For the text-containing cell, return its midpoint in [x, y] coordinate format. 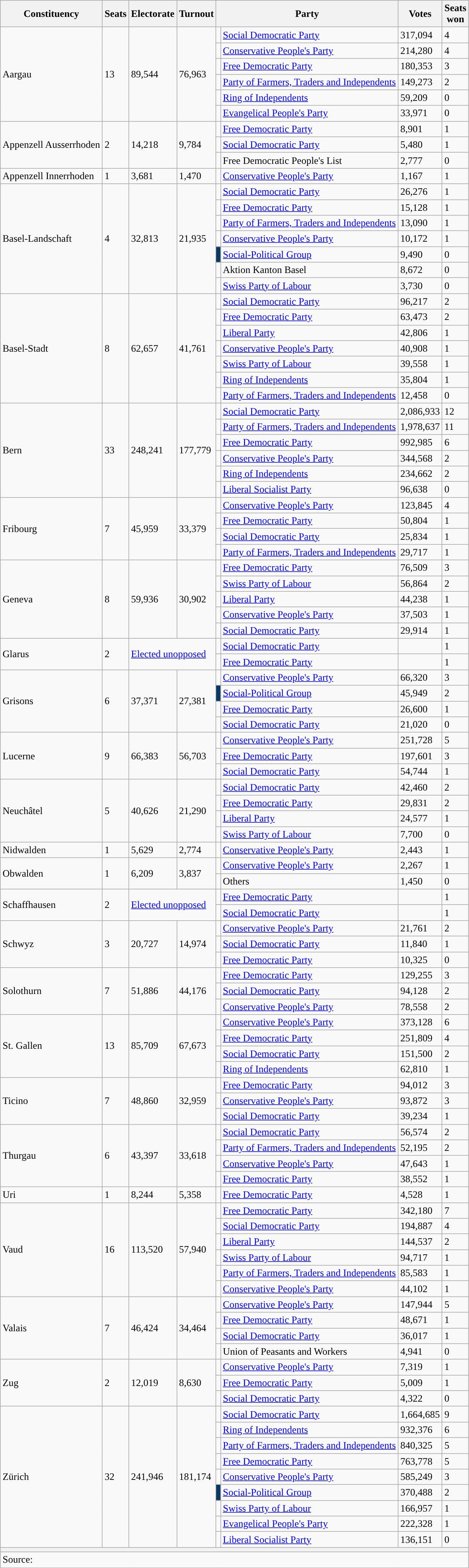
Zürich [51, 1477]
932,376 [420, 1430]
35,804 [420, 380]
14,974 [196, 944]
33,971 [420, 113]
8,630 [196, 1383]
59,936 [153, 599]
992,985 [420, 442]
52,195 [420, 1148]
10,172 [420, 239]
4,528 [420, 1195]
585,249 [420, 1477]
251,809 [420, 1038]
Lucerne [51, 756]
4,941 [420, 1351]
Turnout [196, 14]
56,864 [420, 583]
21,290 [196, 811]
48,671 [420, 1320]
21,020 [420, 725]
Seatswon [455, 14]
15,128 [420, 207]
63,473 [420, 317]
763,778 [420, 1461]
Grisons [51, 701]
12 [455, 411]
151,500 [420, 1054]
8,672 [420, 270]
44,102 [420, 1289]
76,963 [196, 74]
57,940 [196, 1249]
24,577 [420, 819]
12,019 [153, 1383]
89,544 [153, 74]
Nidwalden [51, 850]
66,383 [153, 756]
25,834 [420, 537]
85,709 [153, 1046]
41,761 [196, 348]
5,480 [420, 145]
373,128 [420, 1022]
3,837 [196, 873]
37,503 [420, 615]
40,908 [420, 348]
39,558 [420, 364]
94,717 [420, 1258]
20,727 [153, 944]
Vaud [51, 1249]
Obwalden [51, 873]
30,902 [196, 599]
136,151 [420, 1540]
Glarus [51, 654]
8,901 [420, 129]
Others [310, 881]
2,774 [196, 850]
Uri [51, 1195]
Appenzell Ausserrhoden [51, 145]
1,167 [420, 176]
29,831 [420, 803]
9,490 [420, 254]
44,176 [196, 991]
Constituency [51, 14]
113,520 [153, 1249]
Ticino [51, 1101]
96,638 [420, 490]
33,379 [196, 529]
370,488 [420, 1493]
32 [115, 1477]
Appenzell Innerrhoden [51, 176]
1,978,637 [420, 427]
1,470 [196, 176]
10,325 [420, 960]
26,276 [420, 191]
62,657 [153, 348]
Thurgau [51, 1155]
37,371 [153, 701]
42,806 [420, 333]
36,017 [420, 1336]
149,273 [420, 82]
344,568 [420, 458]
2,443 [420, 850]
4,322 [420, 1398]
181,174 [196, 1477]
67,673 [196, 1046]
32,959 [196, 1101]
66,320 [420, 677]
Aargau [51, 74]
Neuchâtel [51, 811]
Fribourg [51, 529]
78,558 [420, 1007]
147,944 [420, 1304]
14,218 [153, 145]
Valais [51, 1328]
194,887 [420, 1226]
11 [455, 427]
85,583 [420, 1273]
47,643 [420, 1163]
76,509 [420, 568]
2,777 [420, 160]
197,601 [420, 756]
21,935 [196, 238]
56,574 [420, 1132]
Basel-Stadt [51, 348]
Solothurn [51, 991]
Union of Peasants and Workers [310, 1351]
Schwyz [51, 944]
6,209 [153, 873]
Electorate [153, 14]
123,845 [420, 505]
21,761 [420, 928]
29,717 [420, 552]
11,840 [420, 944]
33 [115, 450]
248,241 [153, 450]
62,810 [420, 1069]
12,458 [420, 395]
Source: [235, 1560]
Party [307, 14]
St. Gallen [51, 1046]
51,886 [153, 991]
96,217 [420, 301]
50,804 [420, 521]
29,914 [420, 630]
Votes [420, 14]
54,744 [420, 772]
166,957 [420, 1508]
38,552 [420, 1179]
Aktion Kanton Basel [310, 270]
251,728 [420, 740]
144,537 [420, 1242]
7,700 [420, 834]
3,681 [153, 176]
840,325 [420, 1445]
241,946 [153, 1477]
342,180 [420, 1210]
1,450 [420, 881]
45,949 [420, 693]
9,784 [196, 145]
34,464 [196, 1328]
59,209 [420, 98]
129,255 [420, 975]
2,086,933 [420, 411]
Geneva [51, 599]
94,012 [420, 1085]
214,280 [420, 51]
222,328 [420, 1524]
Free Democratic People's List [310, 160]
32,813 [153, 238]
39,234 [420, 1116]
40,626 [153, 811]
48,860 [153, 1101]
44,238 [420, 599]
180,353 [420, 66]
16 [115, 1249]
Schaffhausen [51, 905]
Bern [51, 450]
26,600 [420, 709]
27,381 [196, 701]
Zug [51, 1383]
5,629 [153, 850]
33,618 [196, 1155]
234,662 [420, 474]
42,460 [420, 787]
Basel-Landschaft [51, 238]
Seats [115, 14]
46,424 [153, 1328]
5,358 [196, 1195]
2,267 [420, 866]
1,664,685 [420, 1414]
317,094 [420, 35]
177,779 [196, 450]
94,128 [420, 991]
3,730 [420, 286]
45,959 [153, 529]
43,397 [153, 1155]
7,319 [420, 1367]
5,009 [420, 1383]
8,244 [153, 1195]
56,703 [196, 756]
13,090 [420, 223]
93,872 [420, 1101]
